Scan for the cell matching the given text and deliver its (X, Y) coordinate at center. 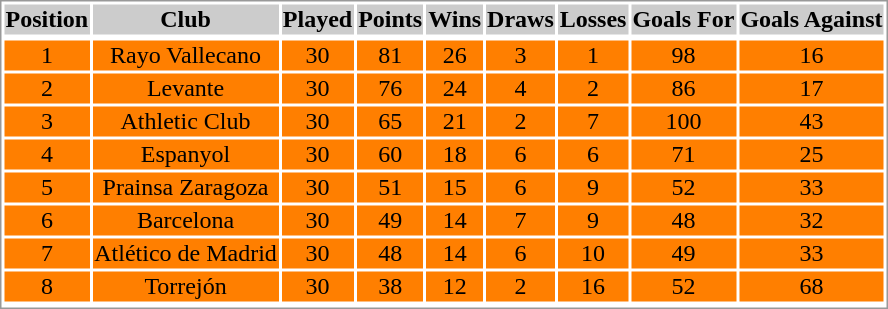
24 (455, 89)
Torrejón (186, 287)
Wins (455, 19)
Prainsa Zaragoza (186, 187)
32 (812, 221)
Played (317, 19)
Rayo Vallecano (186, 55)
Espanyol (186, 155)
98 (684, 55)
71 (684, 155)
65 (390, 121)
Club (186, 19)
Draws (521, 19)
Levante (186, 89)
68 (812, 287)
51 (390, 187)
Goals For (684, 19)
60 (390, 155)
Position (47, 19)
76 (390, 89)
17 (812, 89)
21 (455, 121)
38 (390, 287)
Goals Against (812, 19)
15 (455, 187)
43 (812, 121)
Barcelona (186, 221)
26 (455, 55)
18 (455, 155)
86 (684, 89)
5 (47, 187)
10 (593, 253)
Atlético de Madrid (186, 253)
81 (390, 55)
100 (684, 121)
Points (390, 19)
Athletic Club (186, 121)
25 (812, 155)
Losses (593, 19)
12 (455, 287)
8 (47, 287)
